Return (X, Y) of the center of cell containing provided text 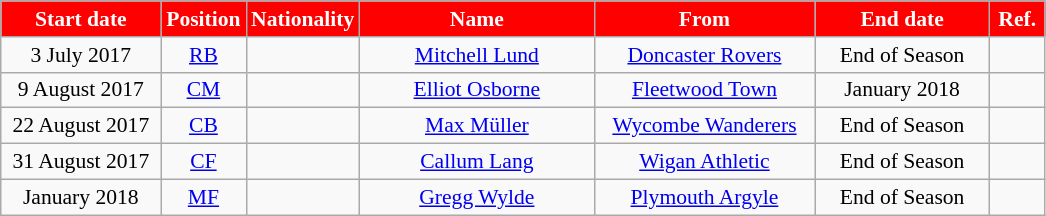
Wycombe Wanderers (704, 126)
CF (204, 162)
From (704, 19)
Name (476, 19)
Mitchell Lund (476, 55)
Nationality (302, 19)
Elliot Osborne (476, 90)
MF (204, 197)
CM (204, 90)
Plymouth Argyle (704, 197)
Start date (81, 19)
31 August 2017 (81, 162)
End date (902, 19)
Wigan Athletic (704, 162)
22 August 2017 (81, 126)
Max Müller (476, 126)
CB (204, 126)
Position (204, 19)
Doncaster Rovers (704, 55)
Gregg Wylde (476, 197)
3 July 2017 (81, 55)
Callum Lang (476, 162)
RB (204, 55)
9 August 2017 (81, 90)
Ref. (1018, 19)
Fleetwood Town (704, 90)
